Search for the cell housing the specified text and yield its [x, y] center coordinate. 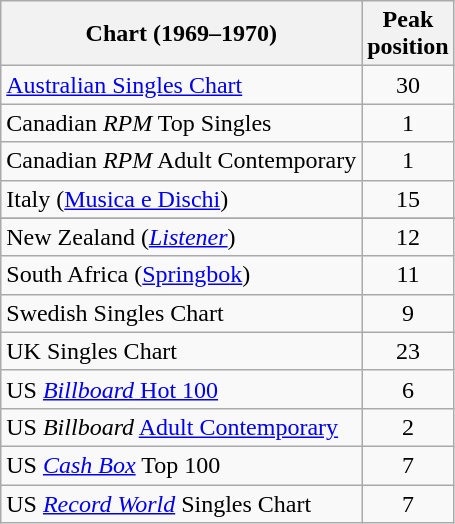
9 [408, 313]
6 [408, 389]
11 [408, 275]
Peakposition [408, 34]
12 [408, 237]
15 [408, 199]
Chart (1969–1970) [182, 34]
Australian Singles Chart [182, 85]
South Africa (Springbok) [182, 275]
US Billboard Hot 100 [182, 389]
2 [408, 427]
US Billboard Adult Contemporary [182, 427]
Swedish Singles Chart [182, 313]
Canadian RPM Adult Contemporary [182, 161]
30 [408, 85]
Canadian RPM Top Singles [182, 123]
Italy (Musica e Dischi) [182, 199]
US Record World Singles Chart [182, 503]
New Zealand (Listener) [182, 237]
UK Singles Chart [182, 351]
US Cash Box Top 100 [182, 465]
23 [408, 351]
